Scan for the cell matching the given text and deliver its (x, y) coordinate at center. 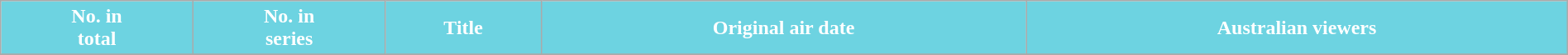
No. intotal (98, 28)
No. inseries (289, 28)
Australian viewers (1297, 28)
Original air date (784, 28)
Title (463, 28)
